Provide the [x, y] coordinate of the cell's center where the given text is located.  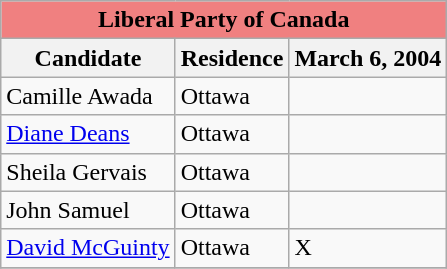
Residence [232, 58]
Sheila Gervais [88, 172]
Liberal Party of Canada [224, 20]
Camille Awada [88, 96]
David McGuinty [88, 248]
Candidate [88, 58]
March 6, 2004 [368, 58]
Diane Deans [88, 134]
X [368, 248]
John Samuel [88, 210]
